Return the [X, Y] coordinate for the center point of the cell that contains the specified text.  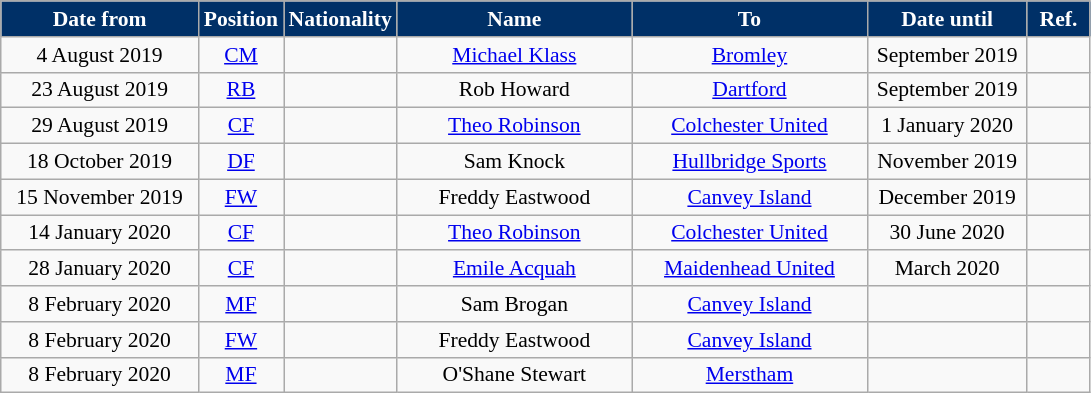
Bromley [750, 55]
Ref. [1058, 19]
RB [240, 90]
1 January 2020 [947, 126]
Position [240, 19]
Hullbridge Sports [750, 162]
Merstham [750, 375]
28 January 2020 [100, 269]
Michael Klass [514, 55]
December 2019 [947, 197]
Sam Brogan [514, 304]
18 October 2019 [100, 162]
Maidenhead United [750, 269]
30 June 2020 [947, 233]
23 August 2019 [100, 90]
CM [240, 55]
14 January 2020 [100, 233]
November 2019 [947, 162]
Date from [100, 19]
Name [514, 19]
Sam Knock [514, 162]
Rob Howard [514, 90]
4 August 2019 [100, 55]
15 November 2019 [100, 197]
DF [240, 162]
Date until [947, 19]
To [750, 19]
29 August 2019 [100, 126]
Nationality [340, 19]
Dartford [750, 90]
March 2020 [947, 269]
O'Shane Stewart [514, 375]
Emile Acquah [514, 269]
